Capture the cell that displays the provided text and extract its [X, Y] central coordinate. 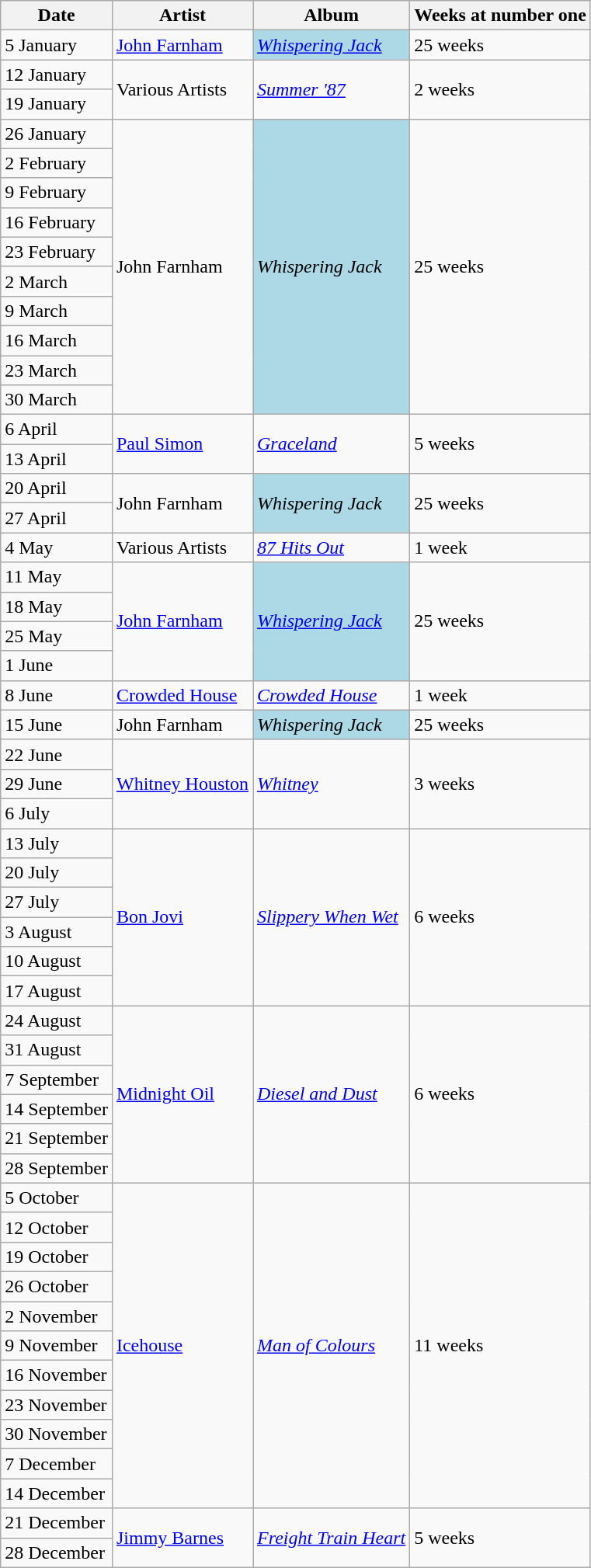
5 October [57, 1198]
Man of Colours [332, 1345]
Album [332, 16]
28 September [57, 1168]
16 February [57, 222]
8 June [57, 695]
Summer '87 [332, 89]
Date [57, 16]
14 September [57, 1109]
30 March [57, 400]
1 June [57, 666]
26 October [57, 1286]
13 April [57, 459]
3 weeks [500, 784]
2 November [57, 1316]
21 September [57, 1139]
13 July [57, 843]
Jimmy Barnes [182, 1538]
30 November [57, 1434]
27 July [57, 902]
9 March [57, 311]
2 weeks [500, 89]
15 June [57, 725]
3 August [57, 932]
29 June [57, 784]
21 December [57, 1523]
20 April [57, 488]
23 March [57, 370]
Midnight Oil [182, 1094]
17 August [57, 991]
11 weeks [500, 1345]
Whitney [332, 784]
26 January [57, 134]
12 October [57, 1227]
23 November [57, 1405]
18 May [57, 607]
24 August [57, 1020]
Graceland [332, 444]
27 April [57, 518]
31 August [57, 1050]
9 February [57, 193]
Artist [182, 16]
87 Hits Out [332, 548]
7 December [57, 1464]
9 November [57, 1346]
5 January [57, 45]
Paul Simon [182, 444]
2 February [57, 163]
19 October [57, 1257]
12 January [57, 75]
Bon Jovi [182, 916]
6 April [57, 429]
7 September [57, 1080]
16 March [57, 340]
28 December [57, 1552]
6 July [57, 813]
Whitney Houston [182, 784]
2 March [57, 281]
16 November [57, 1375]
22 June [57, 754]
11 May [57, 577]
Freight Train Heart [332, 1538]
23 February [57, 252]
4 May [57, 548]
Icehouse [182, 1345]
Weeks at number one [500, 16]
25 May [57, 636]
20 July [57, 873]
19 January [57, 104]
10 August [57, 961]
Slippery When Wet [332, 916]
Diesel and Dust [332, 1094]
14 December [57, 1493]
